Locate the cell with the specified text and output its [X, Y] center coordinate. 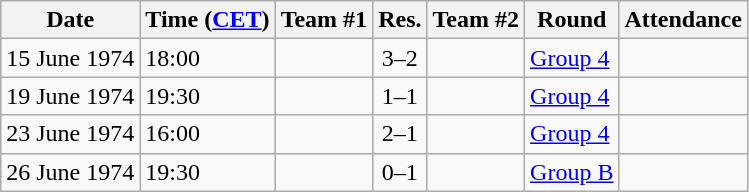
1–1 [400, 96]
3–2 [400, 58]
26 June 1974 [70, 172]
Date [70, 20]
23 June 1974 [70, 134]
19 June 1974 [70, 96]
Time (CET) [208, 20]
Round [572, 20]
Attendance [683, 20]
Res. [400, 20]
Team #1 [324, 20]
0–1 [400, 172]
18:00 [208, 58]
16:00 [208, 134]
Group B [572, 172]
2–1 [400, 134]
15 June 1974 [70, 58]
Team #2 [476, 20]
